Scan for the cell matching the given text and deliver its (X, Y) coordinate at center. 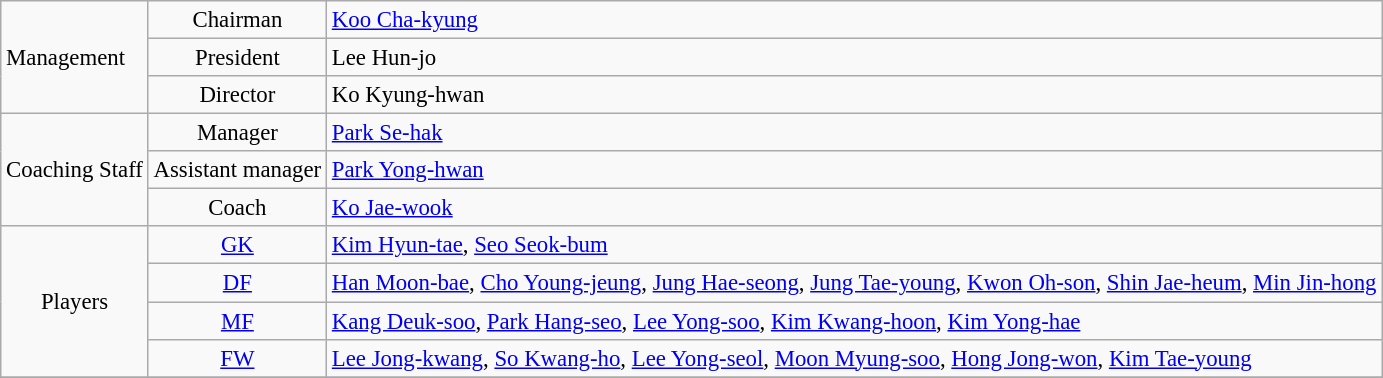
Lee Hun-jo (854, 58)
Coach (237, 208)
Koo Cha-kyung (854, 20)
Assistant manager (237, 170)
MF (237, 321)
Kang Deuk-soo, Park Hang-seo, Lee Yong-soo, Kim Kwang-hoon, Kim Yong-hae (854, 321)
Players (74, 301)
Ko Jae-wook (854, 208)
Kim Hyun-tae, Seo Seok-bum (854, 245)
Manager (237, 133)
Han Moon-bae, Cho Young-jeung, Jung Hae-seong, Jung Tae-young, Kwon Oh-son, Shin Jae-heum, Min Jin-hong (854, 283)
Ko Kyung-hwan (854, 95)
DF (237, 283)
President (237, 58)
Park Se-hak (854, 133)
Coaching Staff (74, 170)
Lee Jong-kwang, So Kwang-ho, Lee Yong-seol, Moon Myung-soo, Hong Jong-won, Kim Tae-young (854, 358)
Chairman (237, 20)
Management (74, 58)
Director (237, 95)
GK (237, 245)
FW (237, 358)
Park Yong-hwan (854, 170)
